Search for the cell housing the specified text and yield its (X, Y) center coordinate. 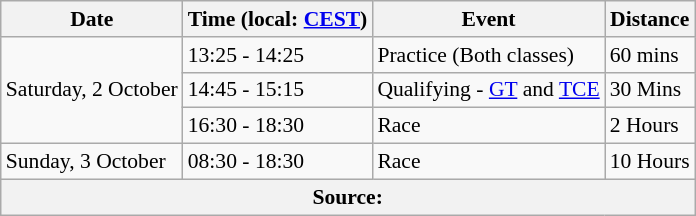
Event (488, 19)
Saturday, 2 October (92, 90)
10 Hours (650, 162)
Time (local: CEST) (278, 19)
Sunday, 3 October (92, 162)
30 Mins (650, 90)
60 mins (650, 55)
Practice (Both classes) (488, 55)
Source: (348, 197)
13:25 - 14:25 (278, 55)
2 Hours (650, 126)
16:30 - 18:30 (278, 126)
Qualifying - GT and TCE (488, 90)
Distance (650, 19)
Date (92, 19)
08:30 - 18:30 (278, 162)
14:45 - 15:15 (278, 90)
